Locate the cell with the specified text and output its (X, Y) center coordinate. 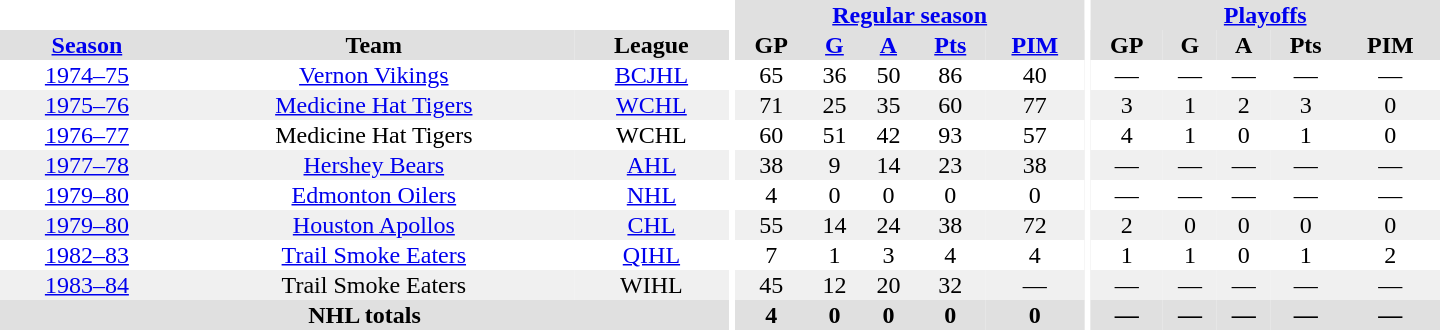
20 (888, 285)
NHL totals (364, 315)
9 (835, 165)
League (652, 45)
57 (1034, 135)
25 (835, 105)
Playoffs (1265, 15)
51 (835, 135)
1975–76 (87, 105)
36 (835, 75)
55 (772, 225)
1982–83 (87, 255)
CHL (652, 225)
Regular season (910, 15)
Houston Apollos (374, 225)
Season (87, 45)
35 (888, 105)
32 (950, 285)
1974–75 (87, 75)
Edmonton Oilers (374, 195)
72 (1034, 225)
Vernon Vikings (374, 75)
BCJHL (652, 75)
40 (1034, 75)
7 (772, 255)
1983–84 (87, 285)
77 (1034, 105)
1977–78 (87, 165)
93 (950, 135)
23 (950, 165)
24 (888, 225)
65 (772, 75)
Team (374, 45)
Hershey Bears (374, 165)
NHL (652, 195)
42 (888, 135)
1976–77 (87, 135)
86 (950, 75)
50 (888, 75)
QIHL (652, 255)
AHL (652, 165)
12 (835, 285)
45 (772, 285)
WIHL (652, 285)
71 (772, 105)
